Provide the [x, y] coordinate of the cell's center where the given text is located.  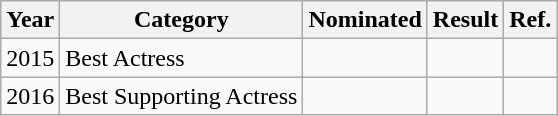
Best Actress [182, 58]
Year [30, 20]
Nominated [365, 20]
Ref. [530, 20]
2016 [30, 96]
Best Supporting Actress [182, 96]
Result [465, 20]
Category [182, 20]
2015 [30, 58]
